Detect which cell encompasses the target text, then output its (x, y) center coordinate. 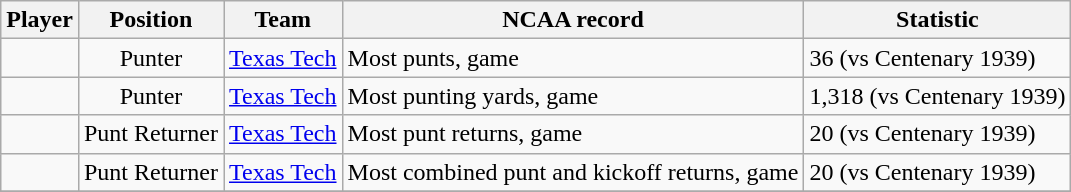
Statistic (938, 20)
Most punts, game (573, 58)
Team (284, 20)
Most punting yards, game (573, 96)
Most combined punt and kickoff returns, game (573, 172)
Position (150, 20)
1,318 (vs Centenary 1939) (938, 96)
NCAA record (573, 20)
36 (vs Centenary 1939) (938, 58)
Player (40, 20)
Most punt returns, game (573, 134)
